Pinpoint the cell where the given text exists, returning its (x, y) midpoint coordinate. 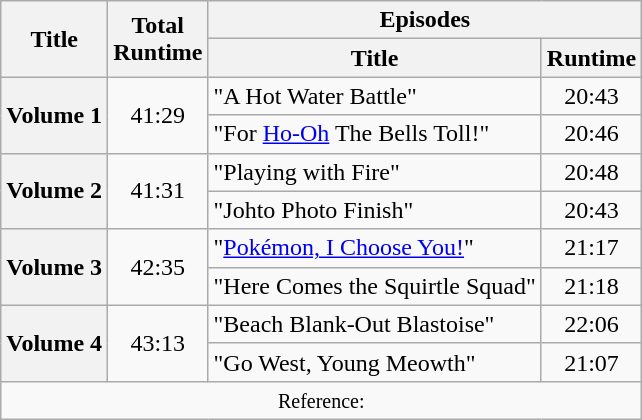
21:18 (591, 286)
"Playing with Fire" (374, 172)
"Beach Blank-Out Blastoise" (374, 324)
"A Hot Water Battle" (374, 96)
"Go West, Young Meowth" (374, 362)
22:06 (591, 324)
Volume 3 (54, 267)
Volume 4 (54, 343)
"Johto Photo Finish" (374, 210)
42:35 (158, 267)
Reference: (322, 400)
Runtime (591, 58)
21:07 (591, 362)
20:46 (591, 134)
TotalRuntime (158, 39)
"Pokémon, I Choose You!" (374, 248)
Volume 2 (54, 191)
43:13 (158, 343)
20:48 (591, 172)
41:29 (158, 115)
"Here Comes the Squirtle Squad" (374, 286)
"For Ho-Oh The Bells Toll!" (374, 134)
41:31 (158, 191)
Volume 1 (54, 115)
21:17 (591, 248)
Episodes (425, 20)
